Provide the [x, y] coordinate of the cell's center where the given text is located.  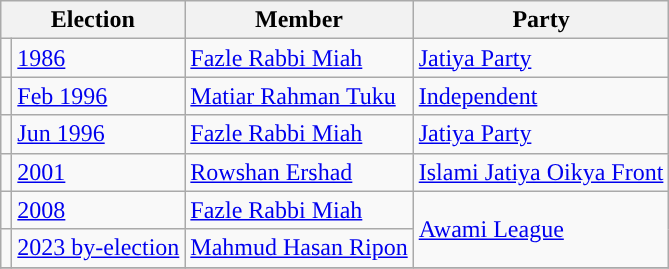
Awami League [541, 229]
Matiar Rahman Tuku [299, 96]
Independent [541, 96]
Feb 1996 [98, 96]
Islami Jatiya Oikya Front [541, 172]
Election [93, 20]
Member [299, 20]
Rowshan Ershad [299, 172]
2023 by-election [98, 248]
1986 [98, 58]
Jun 1996 [98, 134]
Mahmud Hasan Ripon [299, 248]
2008 [98, 210]
2001 [98, 172]
Party [541, 20]
